Extract the [X, Y] coordinate from the center of the cell holding the provided text.  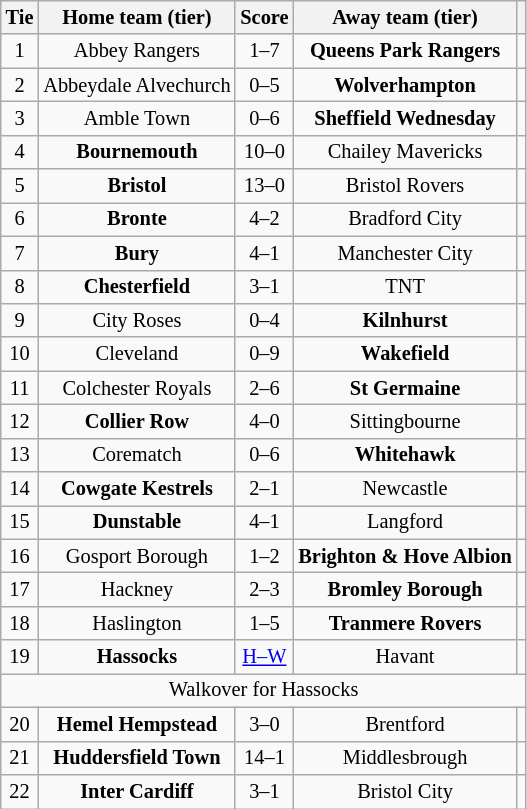
Middlesbrough [404, 758]
Score [264, 17]
Wolverhampton [404, 85]
Bury [136, 253]
13–0 [264, 186]
Away team (tier) [404, 17]
Havant [404, 657]
TNT [404, 287]
18 [20, 623]
Brentford [404, 724]
Abbey Rangers [136, 51]
Hemel Hempstead [136, 724]
Gosport Borough [136, 556]
Chesterfield [136, 287]
21 [20, 758]
7 [20, 253]
10–0 [264, 152]
St Germaine [404, 388]
2 [20, 85]
5 [20, 186]
13 [20, 455]
0–5 [264, 85]
Sheffield Wednesday [404, 118]
Hackney [136, 589]
4–0 [264, 421]
Dunstable [136, 522]
8 [20, 287]
12 [20, 421]
Sittingbourne [404, 421]
1–5 [264, 623]
10 [20, 354]
0–9 [264, 354]
City Roses [136, 320]
4–2 [264, 219]
Manchester City [404, 253]
Kilnhurst [404, 320]
Tie [20, 17]
Collier Row [136, 421]
Cleveland [136, 354]
Wakefield [404, 354]
Huddersfield Town [136, 758]
2–6 [264, 388]
3 [20, 118]
17 [20, 589]
Cowgate Kestrels [136, 489]
19 [20, 657]
Bristol Rovers [404, 186]
H–W [264, 657]
9 [20, 320]
Hassocks [136, 657]
Tranmere Rovers [404, 623]
Queens Park Rangers [404, 51]
Chailey Mavericks [404, 152]
Bradford City [404, 219]
Bromley Borough [404, 589]
2–3 [264, 589]
Bronte [136, 219]
Langford [404, 522]
Abbeydale Alvechurch [136, 85]
3–0 [264, 724]
15 [20, 522]
11 [20, 388]
16 [20, 556]
Whitehawk [404, 455]
Walkover for Hassocks [264, 690]
Bristol [136, 186]
1–7 [264, 51]
Newcastle [404, 489]
Inter Cardiff [136, 791]
14 [20, 489]
Brighton & Hove Albion [404, 556]
Bournemouth [136, 152]
Colchester Royals [136, 388]
4 [20, 152]
Corematch [136, 455]
6 [20, 219]
1–2 [264, 556]
Haslington [136, 623]
20 [20, 724]
14–1 [264, 758]
22 [20, 791]
Bristol City [404, 791]
2–1 [264, 489]
1 [20, 51]
0–4 [264, 320]
Amble Town [136, 118]
Home team (tier) [136, 17]
